Find where the given text appears and provide that cell's center as (x, y) coordinate. 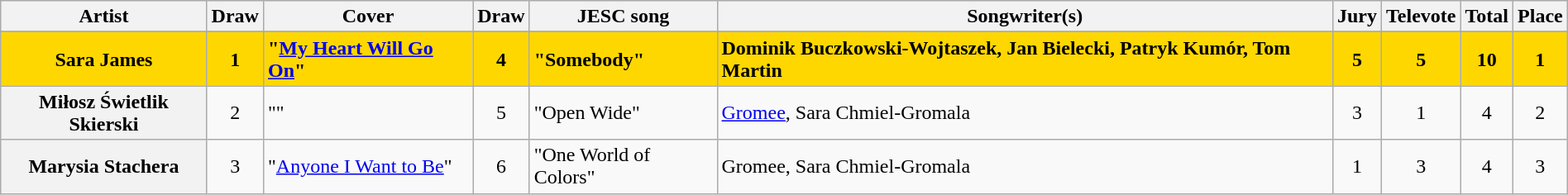
Televote (1421, 17)
Cover (367, 17)
"Open Wide" (624, 112)
10 (1487, 59)
6 (501, 167)
"One World of Colors" (624, 167)
Jury (1356, 17)
Total (1487, 17)
"" (367, 112)
Songwriter(s) (1025, 17)
Sara James (104, 59)
Marysia Stachera (104, 167)
"My Heart Will Go On" (367, 59)
Dominik Buczkowski-Wojtaszek, Jan Bielecki, Patryk Kumór, Tom Martin (1025, 59)
JESC song (624, 17)
Artist (104, 17)
"Somebody" (624, 59)
Miłosz Świetlik Skierski (104, 112)
Place (1541, 17)
"Anyone I Want to Be" (367, 167)
